Detect which cell encompasses the target text, then output its [x, y] center coordinate. 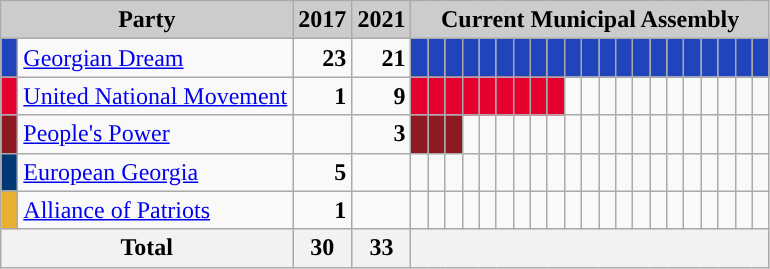
21 [382, 58]
3 [382, 134]
Current Municipal Assembly [590, 20]
30 [322, 248]
European Georgia [156, 172]
9 [382, 96]
People's Power [156, 134]
33 [382, 248]
Alliance of Patriots [156, 210]
United National Movement [156, 96]
Party [147, 20]
2017 [322, 20]
2021 [382, 20]
23 [322, 58]
5 [322, 172]
Total [147, 248]
Georgian Dream [156, 58]
